Locate the cell with the specified text and output its (X, Y) center coordinate. 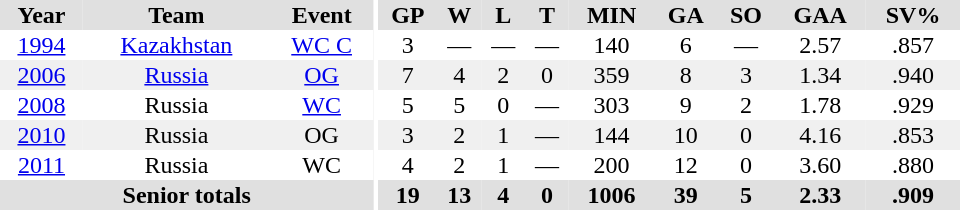
6 (686, 45)
12 (686, 165)
2008 (42, 105)
9 (686, 105)
140 (612, 45)
SO (746, 15)
1.34 (820, 75)
.853 (913, 135)
4.16 (820, 135)
1994 (42, 45)
W (459, 15)
359 (612, 75)
.940 (913, 75)
.857 (913, 45)
Senior totals (186, 195)
2006 (42, 75)
MIN (612, 15)
SV% (913, 15)
GA (686, 15)
19 (408, 195)
144 (612, 135)
7 (408, 75)
2.33 (820, 195)
3.60 (820, 165)
.909 (913, 195)
GAA (820, 15)
8 (686, 75)
Event (322, 15)
Team (176, 15)
1.78 (820, 105)
.880 (913, 165)
10 (686, 135)
2.57 (820, 45)
200 (612, 165)
WC C (322, 45)
Kazakhstan (176, 45)
1006 (612, 195)
Year (42, 15)
39 (686, 195)
.929 (913, 105)
T (547, 15)
GP (408, 15)
303 (612, 105)
13 (459, 195)
L (503, 15)
2011 (42, 165)
2010 (42, 135)
